Scan for the cell matching the given text and deliver its (X, Y) coordinate at center. 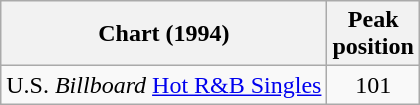
Peakposition (373, 34)
101 (373, 85)
Chart (1994) (164, 34)
U.S. Billboard Hot R&B Singles (164, 85)
